Locate the cell with the specified text and output its [X, Y] center coordinate. 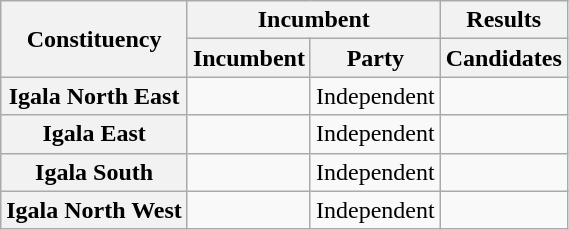
Igala North East [94, 96]
Results [504, 20]
Igala South [94, 172]
Party [375, 58]
Candidates [504, 58]
Igala East [94, 134]
Constituency [94, 39]
Igala North West [94, 210]
